Identify which cell holds the provided text, then report its [x, y] central coordinate. 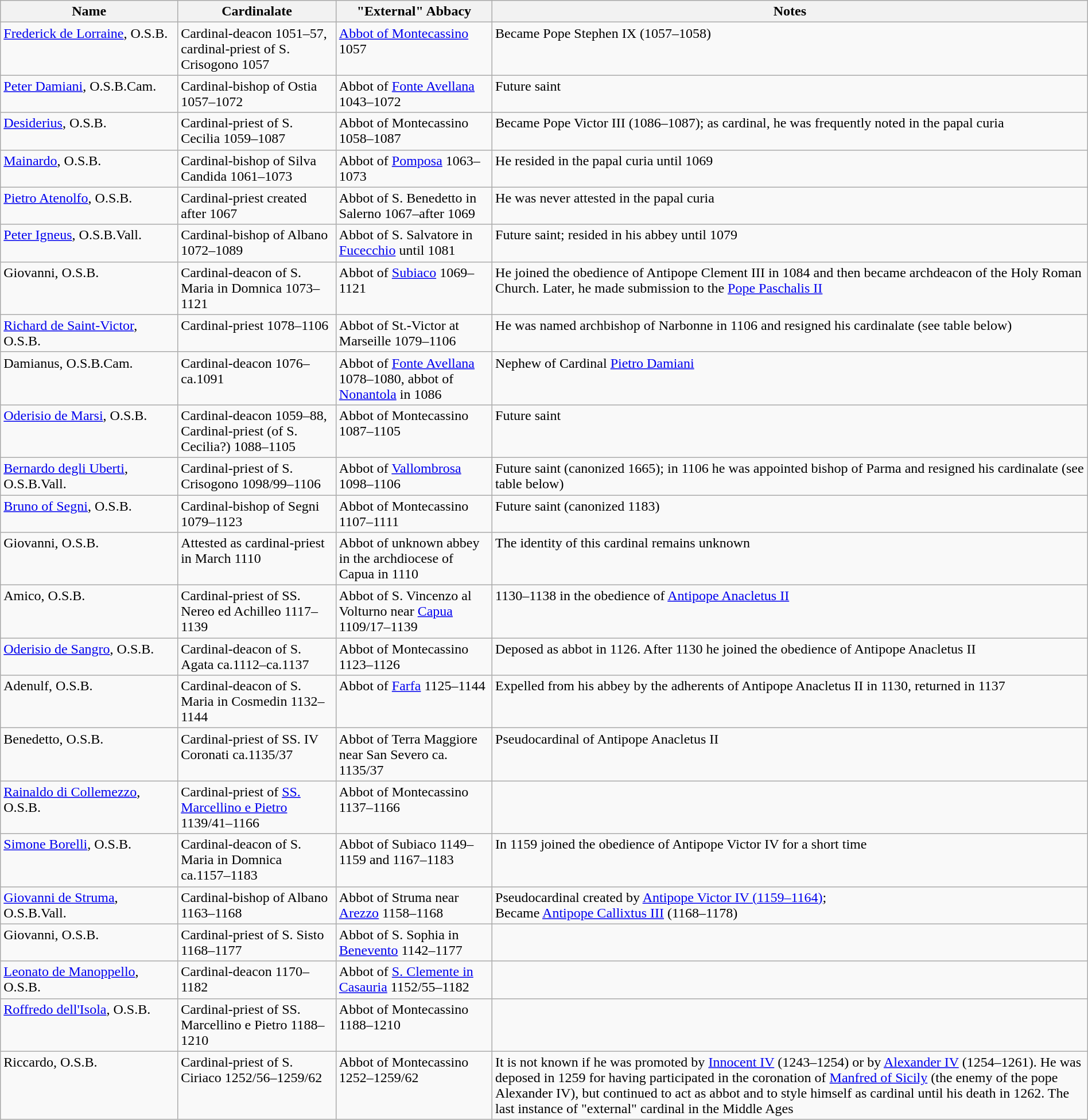
Abbot of Fonte Avellana 1078–1080, abbot of Nonantola in 1086 [414, 378]
Mainardo, O.S.B. [90, 169]
Cardinal-priest of SS. IV Coronati ca.1135/37 [257, 755]
Attested as cardinal-priest in March 1110 [257, 559]
Abbot of Montecassino 1057 [414, 49]
Oderisio de Sangro, O.S.B. [90, 656]
Cardinal-bishop of Ostia 1057–1072 [257, 94]
Cardinal-priest of SS. Nereo ed Achilleo 1117–1139 [257, 612]
Abbot of S. Sophia in Benevento 1142–1177 [414, 942]
Cardinal-bishop of Albano 1163–1168 [257, 905]
Richard de Saint-Victor, O.S.B. [90, 333]
Abbot of S. Benedetto in Salerno 1067–after 1069 [414, 205]
Amico, O.S.B. [90, 612]
Abbot of Montecassino 1137–1166 [414, 807]
Future saint (canonized 1665); in 1106 he was appointed bishop of Parma and resigned his cardinalate (see table below) [790, 476]
Cardinal-deacon of S. Maria in Domnica 1073–1121 [257, 288]
Abbot of Montecassino 1123–1126 [414, 656]
Roffredo dell'Isola, O.S.B. [90, 1025]
Rainaldo di Collemezzo, O.S.B. [90, 807]
Cardinal-deacon of S. Maria in Cosmedin 1132–1144 [257, 702]
Name [90, 11]
He was never attested in the papal curia [790, 205]
Abbot of Montecassino 1058–1087 [414, 131]
Pietro Atenolfo, O.S.B. [90, 205]
The identity of this cardinal remains unknown [790, 559]
Cardinal-deacon 1051–57, cardinal-priest of S. Crisogono 1057 [257, 49]
Became Pope Victor III (1086–1087); as cardinal, he was frequently noted in the papal curia [790, 131]
Cardinal-priest 1078–1106 [257, 333]
"External" Abbacy [414, 11]
Frederick de Lorraine, O.S.B. [90, 49]
Damianus, O.S.B.Cam. [90, 378]
Deposed as abbot in 1126. After 1130 he joined the obedience of Antipope Anacletus II [790, 656]
Leonato de Manoppello, O.S.B. [90, 980]
Future saint (canonized 1183) [790, 513]
Abbot of Subiaco 1149–1159 and 1167–1183 [414, 860]
Cardinal-priest of SS. Marcellino e Pietro 1139/41–1166 [257, 807]
Bruno of Segni, O.S.B. [90, 513]
1130–1138 in the obedience of Antipope Anacletus II [790, 612]
Abbot of Montecassino 1087–1105 [414, 431]
Bernardo degli Uberti, O.S.B.Vall. [90, 476]
Cardinal-deacon of S. Agata ca.1112–ca.1137 [257, 656]
He was named archbishop of Narbonne in 1106 and resigned his cardinalate (see table below) [790, 333]
Desiderius, O.S.B. [90, 131]
Cardinal-deacon 1170–1182 [257, 980]
Abbot of S. Vincenzo al Volturno near Capua 1109/17–1139 [414, 612]
Cardinal-priest of S. Crisogono 1098/99–1106 [257, 476]
Abbot of Terra Maggiore near San Severo ca. 1135/37 [414, 755]
Cardinal-priest of SS. Marcellino e Pietro 1188–1210 [257, 1025]
Cardinalate [257, 11]
Riccardo, O.S.B. [90, 1086]
Cardinal-deacon 1076–ca.1091 [257, 378]
Abbot of Farfa 1125–1144 [414, 702]
He resided in the papal curia until 1069 [790, 169]
Abbot of Vallombrosa 1098–1106 [414, 476]
Expelled from his abbey by the adherents of Antipope Anacletus II in 1130, returned in 1137 [790, 702]
Abbot of S. Clemente in Casauria 1152/55–1182 [414, 980]
Abbot of Montecassino 1107–1111 [414, 513]
Pseudocardinal of Antipope Anacletus II [790, 755]
Notes [790, 11]
Simone Borelli, O.S.B. [90, 860]
Giovanni de Struma, O.S.B.Vall. [90, 905]
Abbot of Montecassino 1252–1259/62 [414, 1086]
Abbot of Fonte Avellana 1043–1072 [414, 94]
Peter Igneus, O.S.B.Vall. [90, 243]
Peter Damiani, O.S.B.Cam. [90, 94]
Abbot of Struma near Arezzo 1158–1168 [414, 905]
Abbot of unknown abbey in the archdiocese of Capua in 1110 [414, 559]
Cardinal-priest created after 1067 [257, 205]
Abbot of S. Salvatore in Fucecchio until 1081 [414, 243]
Cardinal-bishop of Silva Candida 1061–1073 [257, 169]
Became Pope Stephen IX (1057–1058) [790, 49]
Benedetto, O.S.B. [90, 755]
Abbot of Subiaco 1069–1121 [414, 288]
Cardinal-priest of S. Sisto 1168–1177 [257, 942]
In 1159 joined the obedience of Antipope Victor IV for a short time [790, 860]
Cardinal-bishop of Segni 1079–1123 [257, 513]
Adenulf, O.S.B. [90, 702]
Abbot of St.-Victor at Marseille 1079–1106 [414, 333]
Pseudocardinal created by Antipope Victor IV (1159–1164);Became Antipope Callixtus III (1168–1178) [790, 905]
Cardinal-bishop of Albano 1072–1089 [257, 243]
Nephew of Cardinal Pietro Damiani [790, 378]
Cardinal-deacon 1059–88, Cardinal-priest (of S. Cecilia?) 1088–1105 [257, 431]
Cardinal-deacon of S. Maria in Domnica ca.1157–1183 [257, 860]
Abbot of Pomposa 1063–1073 [414, 169]
Cardinal-priest of S. Cecilia 1059–1087 [257, 131]
Oderisio de Marsi, O.S.B. [90, 431]
Abbot of Montecassino 1188–1210 [414, 1025]
Future saint; resided in his abbey until 1079 [790, 243]
Cardinal-priest of S. Ciriaco 1252/56–1259/62 [257, 1086]
